From the cell containing the given text, extract its center point as (x, y) coordinate. 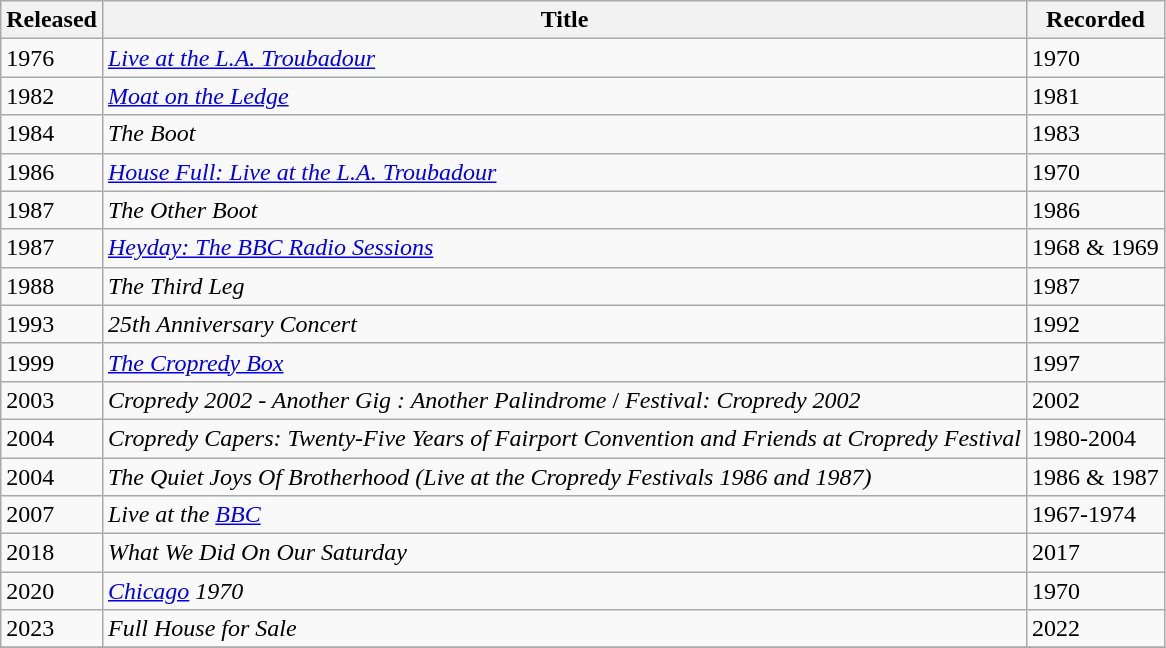
1982 (52, 96)
Full House for Sale (564, 629)
The Third Leg (564, 286)
1976 (52, 58)
Heyday: The BBC Radio Sessions (564, 248)
1993 (52, 324)
25th Anniversary Concert (564, 324)
2023 (52, 629)
Cropredy 2002 - Another Gig : Another Palindrome / Festival: Cropredy 2002 (564, 400)
1988 (52, 286)
1981 (1096, 96)
2003 (52, 400)
2002 (1096, 400)
Moat on the Ledge (564, 96)
1983 (1096, 134)
The Cropredy Box (564, 362)
Cropredy Capers: Twenty-Five Years of Fairport Convention and Friends at Cropredy Festival (564, 438)
1997 (1096, 362)
1986 & 1987 (1096, 477)
1999 (52, 362)
2018 (52, 553)
Title (564, 20)
Chicago 1970 (564, 591)
2017 (1096, 553)
House Full: Live at the L.A. Troubadour (564, 172)
1967-1974 (1096, 515)
The Other Boot (564, 210)
1984 (52, 134)
2022 (1096, 629)
2020 (52, 591)
The Boot (564, 134)
2007 (52, 515)
What We Did On Our Saturday (564, 553)
Live at the BBC (564, 515)
Live at the L.A. Troubadour (564, 58)
1968 & 1969 (1096, 248)
Released (52, 20)
Recorded (1096, 20)
The Quiet Joys Of Brotherhood (Live at the Cropredy Festivals 1986 and 1987) (564, 477)
1980-2004 (1096, 438)
1992 (1096, 324)
